Provide the (x, y) coordinate of the cell's center where the given text is located.  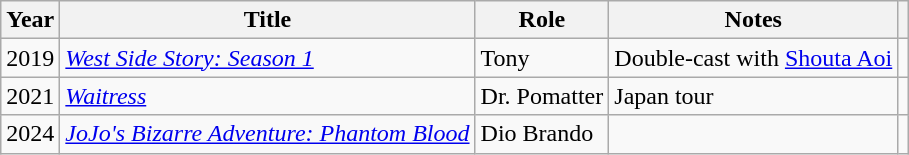
Dr. Pomatter (542, 96)
2019 (30, 58)
Role (542, 20)
Waitress (268, 96)
Notes (754, 20)
Tony (542, 58)
Title (268, 20)
2021 (30, 96)
Double-cast with Shouta Aoi (754, 58)
Year (30, 20)
West Side Story: Season 1 (268, 58)
Japan tour (754, 96)
Dio Brando (542, 134)
JoJo's Bizarre Adventure: Phantom Blood (268, 134)
2024 (30, 134)
